Find where the given text appears and provide that cell's center as [X, Y] coordinate. 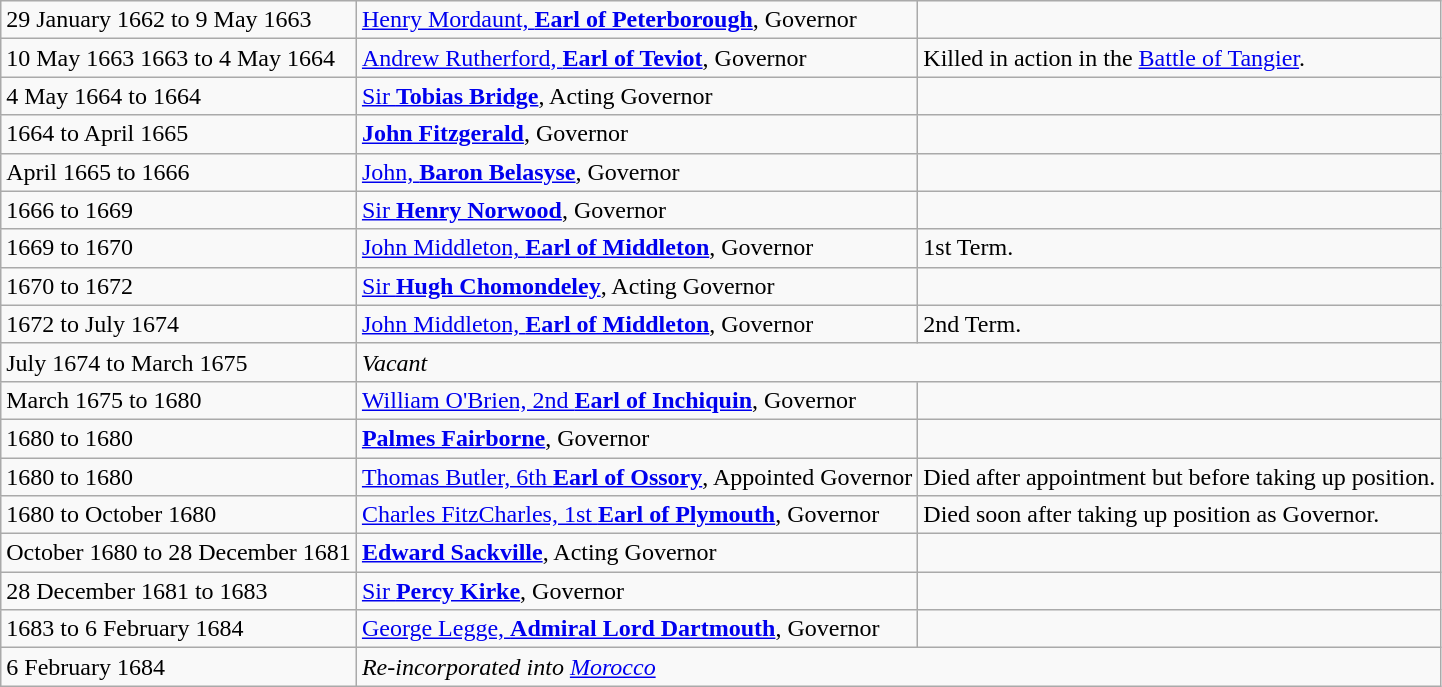
1669 to 1670 [179, 248]
George Legge, Admiral Lord Dartmouth, Governor [636, 629]
1666 to 1669 [179, 210]
Sir Hugh Chomondeley, Acting Governor [636, 286]
Henry Mordaunt, Earl of Peterborough, Governor [636, 20]
1672 to July 1674 [179, 324]
2nd Term. [1180, 324]
Died soon after taking up position as Governor. [1180, 515]
10 May 1663 1663 to 4 May 1664 [179, 58]
Edward Sackville, Acting Governor [636, 553]
April 1665 to 1666 [179, 172]
Vacant [898, 362]
6 February 1684 [179, 667]
John Fitzgerald, Governor [636, 134]
Sir Henry Norwood, Governor [636, 210]
29 January 1662 to 9 May 1663 [179, 20]
John, Baron Belasyse, Governor [636, 172]
October 1680 to 28 December 1681 [179, 553]
Died after appointment but before taking up position. [1180, 477]
March 1675 to 1680 [179, 400]
1st Term. [1180, 248]
28 December 1681 to 1683 [179, 591]
Palmes Fairborne, Governor [636, 438]
1683 to 6 February 1684 [179, 629]
1664 to April 1665 [179, 134]
4 May 1664 to 1664 [179, 96]
Sir Percy Kirke, Governor [636, 591]
Killed in action in the Battle of Tangier. [1180, 58]
Re-incorporated into Morocco [898, 667]
Thomas Butler, 6th Earl of Ossory, Appointed Governor [636, 477]
Charles FitzCharles, 1st Earl of Plymouth, Governor [636, 515]
William O'Brien, 2nd Earl of Inchiquin, Governor [636, 400]
Andrew Rutherford, Earl of Teviot, Governor [636, 58]
Sir Tobias Bridge, Acting Governor [636, 96]
1670 to 1672 [179, 286]
1680 to October 1680 [179, 515]
July 1674 to March 1675 [179, 362]
